For the text-containing cell, return its midpoint in [X, Y] coordinate format. 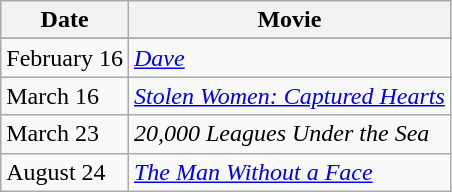
Stolen Women: Captured Hearts [289, 96]
Date [65, 20]
Dave [289, 58]
Movie [289, 20]
20,000 Leagues Under the Sea [289, 134]
March 16 [65, 96]
March 23 [65, 134]
February 16 [65, 58]
August 24 [65, 172]
The Man Without a Face [289, 172]
